Search for the cell housing the specified text and yield its [x, y] center coordinate. 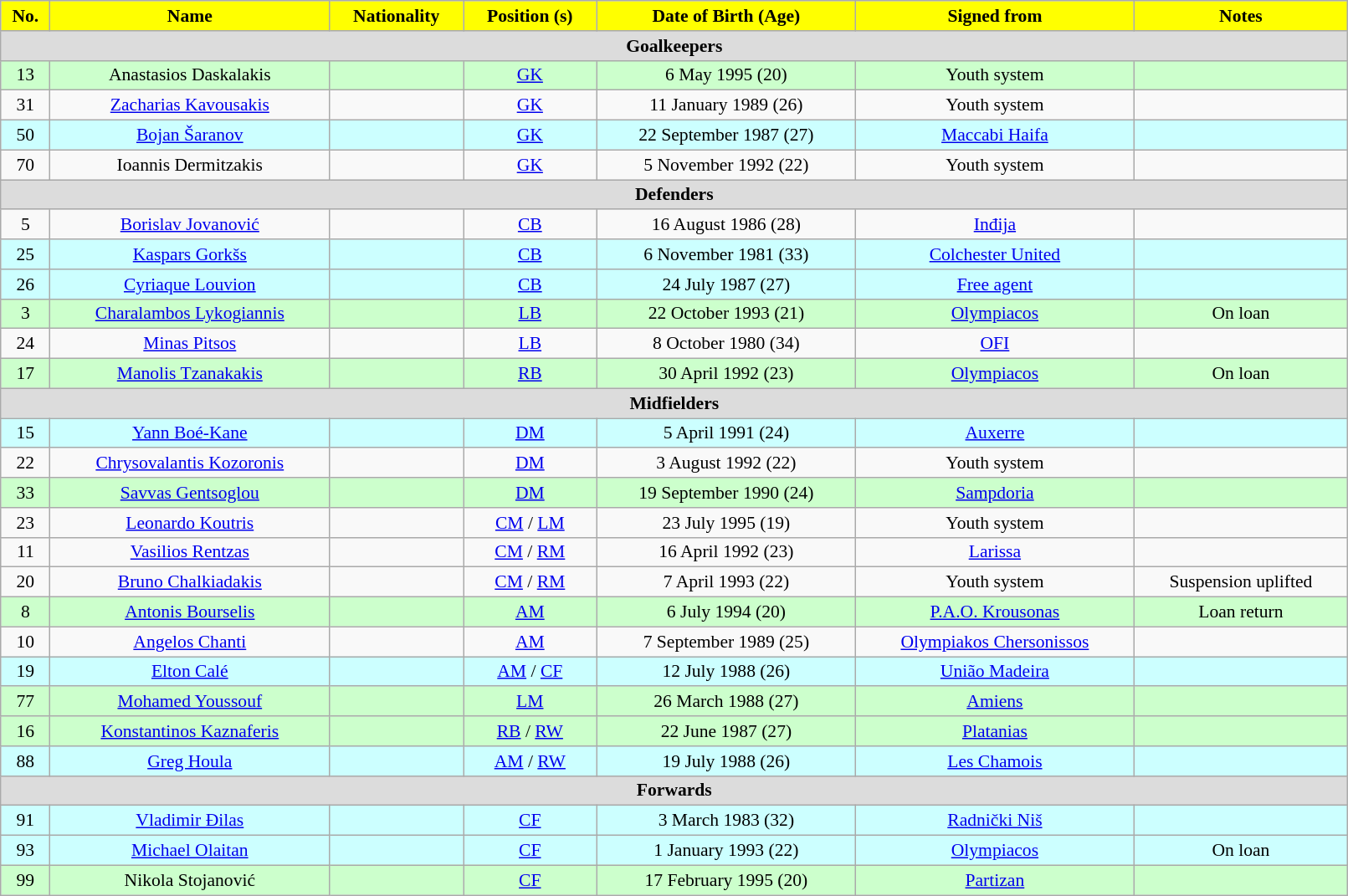
Forwards [674, 791]
17 [25, 374]
16 [25, 731]
7 April 1993 (22) [726, 582]
11 [25, 552]
CM / LM [530, 523]
RB [530, 374]
99 [25, 880]
Radnički Niš [995, 821]
3 August 1992 (22) [726, 463]
Konstantinos Kaznaferis [190, 731]
AM / CF [530, 672]
Date of Birth (Age) [726, 16]
31 [25, 105]
5 November 1992 (22) [726, 165]
Goalkeepers [674, 46]
Manolis Tzanakakis [190, 374]
AM / RW [530, 761]
88 [25, 761]
15 [25, 433]
26 [25, 284]
Chrysovalantis Kozoronis [190, 463]
Suspension uplifted [1241, 582]
3 March 1983 (32) [726, 821]
Loan return [1241, 612]
LM [530, 702]
6 July 1994 (20) [726, 612]
RB / RW [530, 731]
Nationality [397, 16]
5 April 1991 (24) [726, 433]
10 [25, 642]
Charalambos Lykogiannis [190, 314]
Cyriaque Louvion [190, 284]
6 May 1995 (20) [726, 75]
16 August 1986 (28) [726, 225]
Name [190, 16]
Colchester United [995, 254]
Zacharias Kavousakis [190, 105]
Nikola Stojanović [190, 880]
23 [25, 523]
23 July 1995 (19) [726, 523]
22 June 1987 (27) [726, 731]
Bruno Chalkiadakis [190, 582]
26 March 1988 (27) [726, 702]
Signed from [995, 16]
33 [25, 493]
Notes [1241, 16]
Inđija [995, 225]
22 [25, 463]
17 February 1995 (20) [726, 880]
Michael Olaitan [190, 851]
Minas Pitsos [190, 344]
Maccabi Haifa [995, 136]
Greg Houla [190, 761]
20 [25, 582]
70 [25, 165]
7 September 1989 (25) [726, 642]
19 September 1990 (24) [726, 493]
16 April 1992 (23) [726, 552]
24 July 1987 (27) [726, 284]
1 January 1993 (22) [726, 851]
Vladimir Đilas [190, 821]
Savvas Gentsoglou [190, 493]
OFI [995, 344]
8 [25, 612]
Partizan [995, 880]
Larissa [995, 552]
Les Chamois [995, 761]
Elton Calé [190, 672]
No. [25, 16]
Olympiakos Chersonissos [995, 642]
22 September 1987 (27) [726, 136]
19 [25, 672]
5 [25, 225]
12 July 1988 (26) [726, 672]
11 January 1989 (26) [726, 105]
Borislav Jovanović [190, 225]
Amiens [995, 702]
8 October 1980 (34) [726, 344]
Free agent [995, 284]
Vasilios Rentzas [190, 552]
50 [25, 136]
Bojan Šaranov [190, 136]
Kaspars Gorkšs [190, 254]
Ioannis Dermitzakis [190, 165]
19 July 1988 (26) [726, 761]
Position (s) [530, 16]
Midfielders [674, 403]
25 [25, 254]
13 [25, 75]
Defenders [674, 195]
3 [25, 314]
93 [25, 851]
Antonis Bourselis [190, 612]
30 April 1992 (23) [726, 374]
91 [25, 821]
Angelos Chanti [190, 642]
Platanias [995, 731]
Mohamed Youssouf [190, 702]
Anastasios Daskalakis [190, 75]
6 November 1981 (33) [726, 254]
Yann Boé-Kane [190, 433]
Auxerre [995, 433]
22 October 1993 (21) [726, 314]
24 [25, 344]
Sampdoria [995, 493]
União Madeira [995, 672]
P.A.O. Krousonas [995, 612]
Leonardo Koutris [190, 523]
77 [25, 702]
